Return (x, y) of the center of cell containing provided text 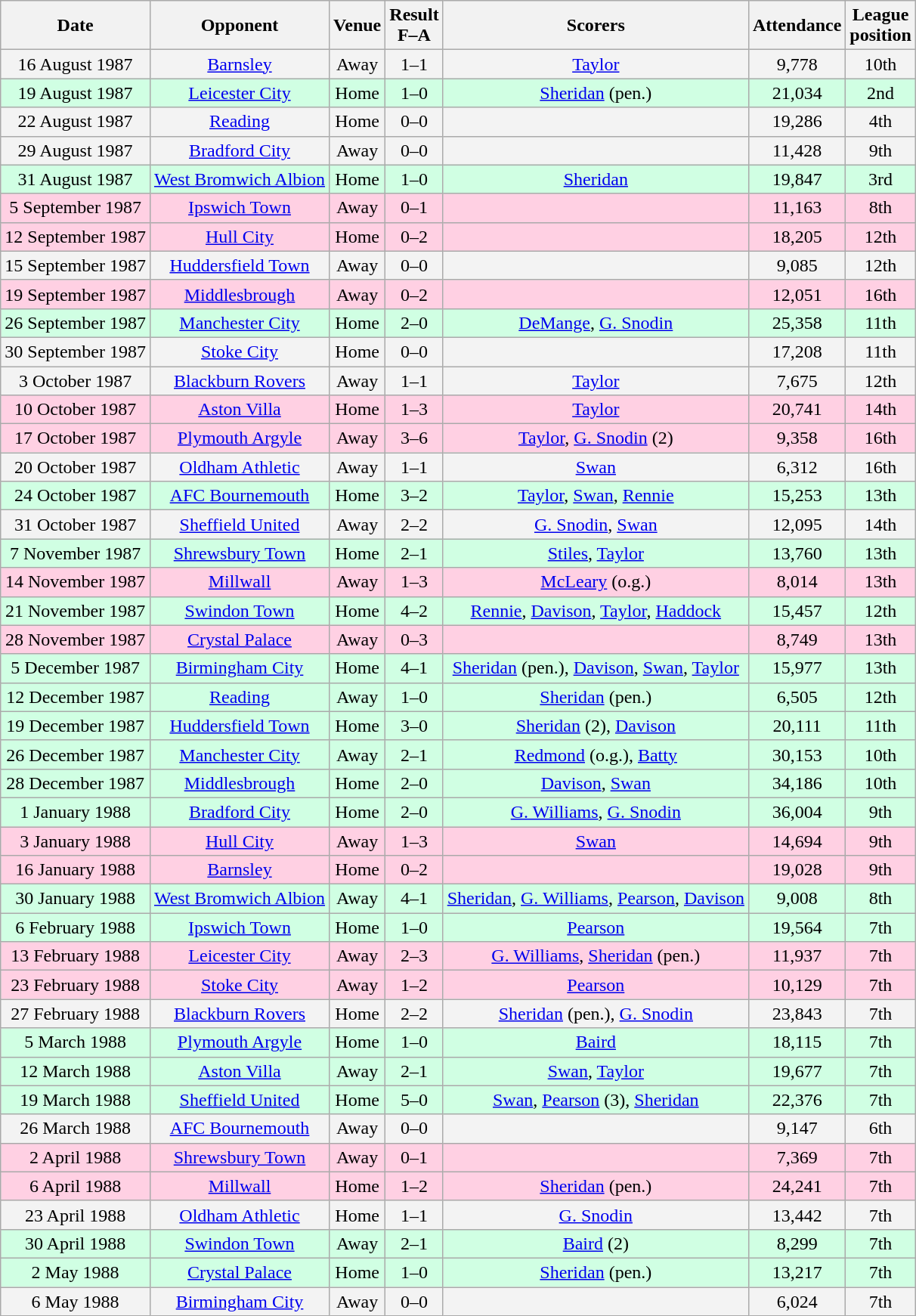
Sheridan (pen.), Davison, Swan, Taylor (596, 668)
3–2 (414, 496)
8,299 (797, 1243)
DeMange, G. Snodin (596, 323)
18,115 (797, 1042)
Sheridan (pen.), G. Snodin (596, 1014)
13,217 (797, 1272)
3–6 (414, 438)
9,085 (797, 265)
26 December 1987 (76, 754)
19,286 (797, 122)
19 December 1987 (76, 726)
34,186 (797, 783)
Baird (2) (596, 1243)
30,153 (797, 754)
15 September 1987 (76, 265)
19 March 1988 (76, 1100)
6 April 1988 (76, 1186)
8,014 (797, 582)
27 February 1988 (76, 1014)
Swan, Pearson (3), Sheridan (596, 1100)
Leagueposition (880, 26)
14 November 1987 (76, 582)
19,564 (797, 927)
1 January 1988 (76, 812)
Attendance (797, 26)
20,111 (797, 726)
22,376 (797, 1100)
11,937 (797, 956)
3rd (880, 179)
6,024 (797, 1301)
23 April 1988 (76, 1215)
20,741 (797, 410)
30 September 1987 (76, 351)
4th (880, 122)
9,778 (797, 64)
24 October 1987 (76, 496)
G. Williams, G. Snodin (596, 812)
19 September 1987 (76, 294)
2–3 (414, 956)
Rennie, Davison, Taylor, Haddock (596, 611)
19,028 (797, 870)
Sheridan, G. Williams, Pearson, Davison (596, 899)
Swan, Taylor (596, 1071)
13,760 (797, 553)
18,205 (797, 237)
28 November 1987 (76, 639)
26 March 1988 (76, 1129)
G. Snodin (596, 1215)
12,051 (797, 294)
Davison, Swan (596, 783)
15,457 (797, 611)
7,675 (797, 380)
30 April 1988 (76, 1243)
9,147 (797, 1129)
16 August 1987 (76, 64)
Opponent (239, 26)
3 October 1987 (76, 380)
26 September 1987 (76, 323)
12 March 1988 (76, 1071)
2nd (880, 93)
22 August 1987 (76, 122)
17 October 1987 (76, 438)
11,163 (797, 208)
15,977 (797, 668)
29 August 1987 (76, 150)
19 August 1987 (76, 93)
11,428 (797, 150)
3–0 (414, 726)
2 April 1988 (76, 1157)
Date (76, 26)
6 May 1988 (76, 1301)
10,129 (797, 985)
Stiles, Taylor (596, 553)
30 January 1988 (76, 899)
8,749 (797, 639)
15,253 (797, 496)
23,843 (797, 1014)
19,677 (797, 1071)
6,505 (797, 697)
7,369 (797, 1157)
5 March 1988 (76, 1042)
17,208 (797, 351)
10 October 1987 (76, 410)
12,095 (797, 525)
5 September 1987 (76, 208)
Scorers (596, 26)
6,312 (797, 467)
31 August 1987 (76, 179)
Taylor, Swan, Rennie (596, 496)
Redmond (o.g.), Batty (596, 754)
24,241 (797, 1186)
14,694 (797, 841)
21,034 (797, 93)
7 November 1987 (76, 553)
25,358 (797, 323)
Sheridan (2), Davison (596, 726)
Venue (357, 26)
9,358 (797, 438)
13 February 1988 (76, 956)
Sheridan (596, 179)
31 October 1987 (76, 525)
23 February 1988 (76, 985)
13,442 (797, 1215)
5–0 (414, 1100)
6 February 1988 (76, 927)
21 November 1987 (76, 611)
G. Williams, Sheridan (pen.) (596, 956)
3 January 1988 (76, 841)
Baird (596, 1042)
12 December 1987 (76, 697)
McLeary (o.g.) (596, 582)
6th (880, 1129)
20 October 1987 (76, 467)
4–2 (414, 611)
G. Snodin, Swan (596, 525)
19,847 (797, 179)
9,008 (797, 899)
2 May 1988 (76, 1272)
ResultF–A (414, 26)
5 December 1987 (76, 668)
28 December 1987 (76, 783)
36,004 (797, 812)
Taylor, G. Snodin (2) (596, 438)
12 September 1987 (76, 237)
16 January 1988 (76, 870)
0–3 (414, 639)
